Identify which cell holds the provided text, then report its (X, Y) central coordinate. 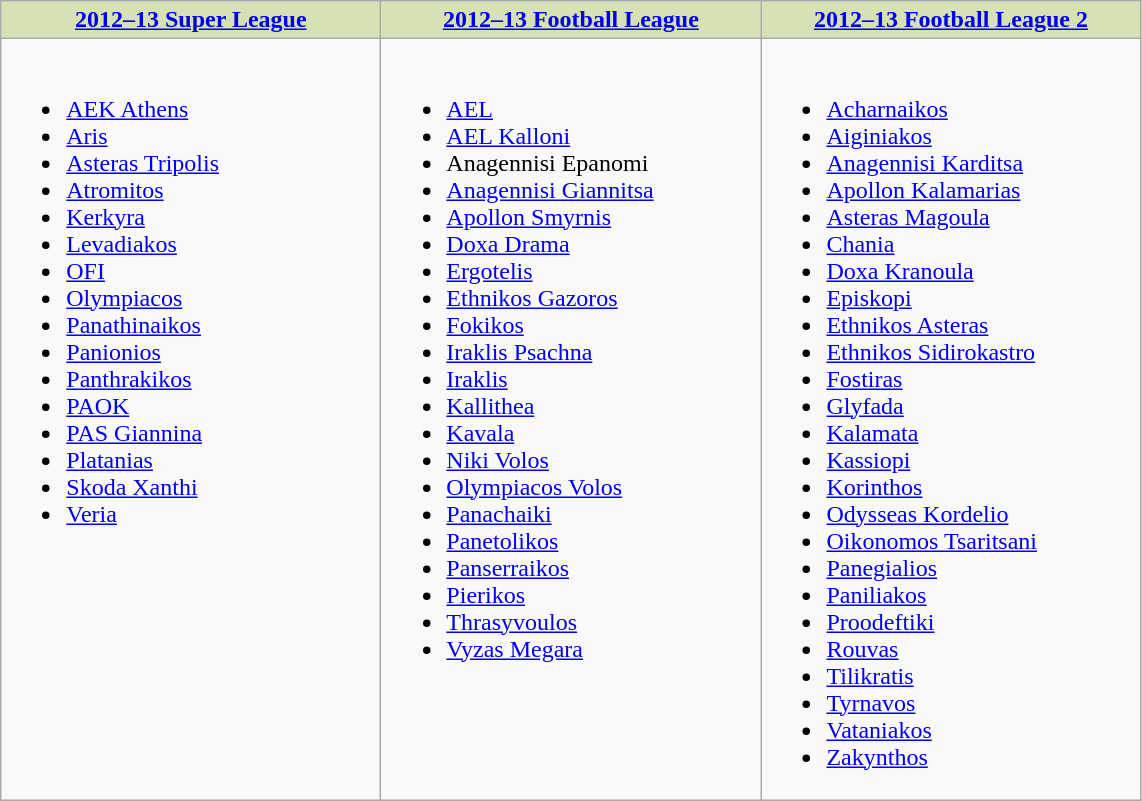
AEK AthensArisAsteras TripolisAtromitosKerkyraLevadiakosOFIOlympiacosPanathinaikosPanioniosPanthrakikosPAOKPAS GianninaPlataniasSkoda XanthiVeria (191, 420)
2012–13 Football League (571, 20)
2012–13 Football League 2 (951, 20)
2012–13 Super League (191, 20)
